From the cell containing the given text, extract its center point as [X, Y] coordinate. 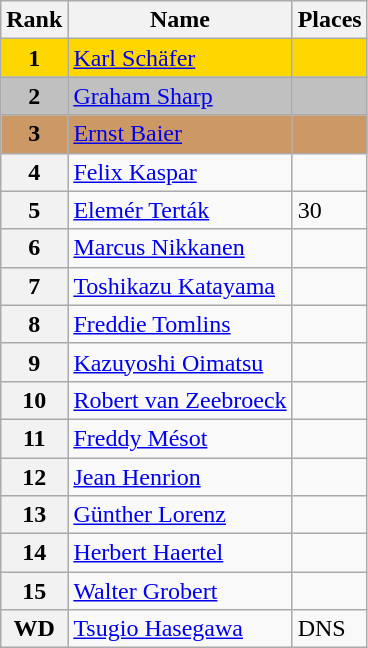
2 [34, 96]
8 [34, 324]
Elemér Terták [180, 210]
10 [34, 400]
30 [330, 210]
4 [34, 172]
7 [34, 286]
15 [34, 591]
11 [34, 438]
13 [34, 515]
Marcus Nikkanen [180, 248]
Robert van Zeebroeck [180, 400]
Ernst Baier [180, 134]
Places [330, 20]
5 [34, 210]
Rank [34, 20]
Walter Grobert [180, 591]
Jean Henrion [180, 477]
9 [34, 362]
WD [34, 629]
6 [34, 248]
DNS [330, 629]
Freddie Tomlins [180, 324]
Tsugio Hasegawa [180, 629]
Name [180, 20]
Felix Kaspar [180, 172]
Freddy Mésot [180, 438]
Graham Sharp [180, 96]
Kazuyoshi Oimatsu [180, 362]
Herbert Haertel [180, 553]
1 [34, 58]
12 [34, 477]
Günther Lorenz [180, 515]
Toshikazu Katayama [180, 286]
14 [34, 553]
3 [34, 134]
Karl Schäfer [180, 58]
